Find where the given text appears and provide that cell's center as (x, y) coordinate. 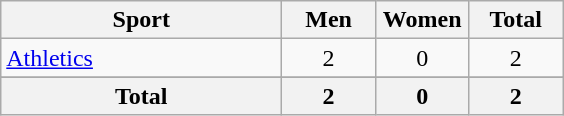
Men (329, 20)
Women (422, 20)
Athletics (142, 58)
Sport (142, 20)
